Find where the given text appears and provide that cell's center as (x, y) coordinate. 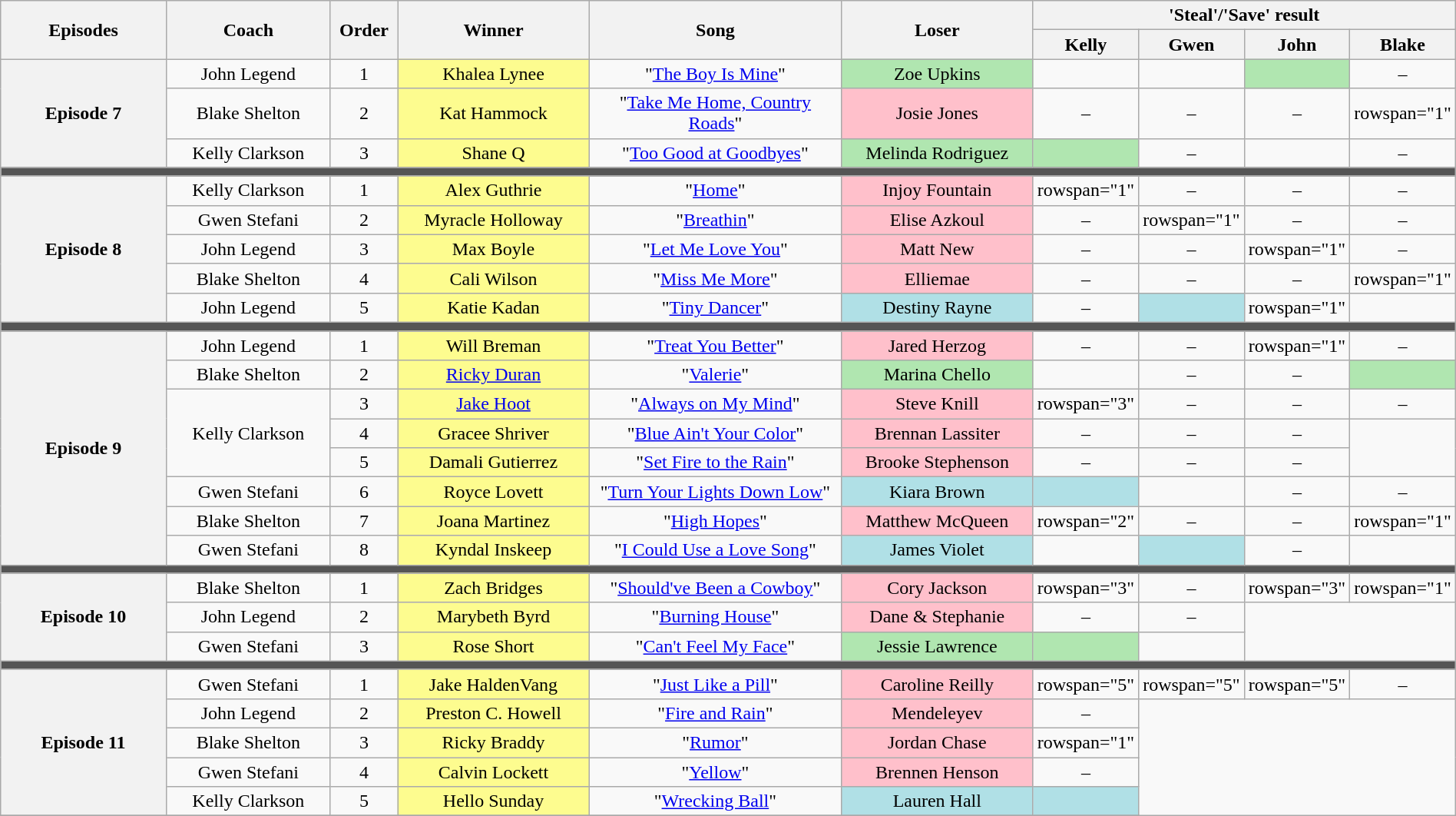
Jake HaldenVang (494, 684)
Hello Sunday (494, 801)
Kelly (1086, 45)
Marina Chello (937, 375)
Injoy Fountain (937, 191)
Episode 8 (84, 249)
"Too Good at Goodbyes" (715, 153)
Myracle Holloway (494, 220)
Episode 10 (84, 617)
"Take Me Home, Country Roads" (715, 114)
Ricky Duran (494, 375)
Zach Bridges (494, 588)
Kyndal Inskeep (494, 550)
Katie Kadan (494, 307)
Episodes (84, 30)
"Just Like a Pill" (715, 684)
Destiny Rayne (937, 307)
8 (364, 550)
Steve Knill (937, 404)
Episode 7 (84, 114)
Jake Hoot (494, 404)
Jordan Chase (937, 742)
Elliemae (937, 278)
Caroline Reilly (937, 684)
7 (364, 521)
Song (715, 30)
"Turn Your Lights Down Low" (715, 492)
Kiara Brown (937, 492)
Brennen Henson (937, 772)
Episode 11 (84, 742)
"Rumor" (715, 742)
"Should've Been a Cowboy" (715, 588)
Damali Gutierrez (494, 463)
Winner (494, 30)
"High Hopes" (715, 521)
"Set Fire to the Rain" (715, 463)
'Steal'/'Save' result (1244, 15)
Matthew McQueen (937, 521)
"Always on My Mind" (715, 404)
Dane & Stephanie (937, 617)
Josie Jones (937, 114)
James Violet (937, 550)
"Yellow" (715, 772)
Cory Jackson (937, 588)
Joana Martinez (494, 521)
Blake (1403, 45)
"Home" (715, 191)
Alex Guthrie (494, 191)
"Breathin" (715, 220)
Brooke Stephenson (937, 463)
Brennan Lassiter (937, 433)
"Miss Me More" (715, 278)
"The Boy Is Mine" (715, 74)
"Fire and Rain" (715, 713)
Jared Herzog (937, 345)
Rose Short (494, 646)
"Let Me Love You" (715, 249)
rowspan="2" (1086, 521)
Matt New (937, 249)
Loser (937, 30)
"Wrecking Ball" (715, 801)
Episode 9 (84, 447)
Marybeth Byrd (494, 617)
Shane Q (494, 153)
6 (364, 492)
Gracee Shriver (494, 433)
Mendeleyev (937, 713)
Coach (248, 30)
John (1297, 45)
"Burning House" (715, 617)
Jessie Lawrence (937, 646)
"I Could Use a Love Song" (715, 550)
Max Boyle (494, 249)
Elise Azkoul (937, 220)
Khalea Lynee (494, 74)
"Valerie" (715, 375)
Preston C. Howell (494, 713)
"Blue Ain't Your Color" (715, 433)
Kat Hammock (494, 114)
"Tiny Dancer" (715, 307)
Zoe Upkins (937, 74)
Order (364, 30)
"Can't Feel My Face" (715, 646)
Royce Lovett (494, 492)
Cali Wilson (494, 278)
Lauren Hall (937, 801)
Gwen (1192, 45)
Melinda Rodriguez (937, 153)
Calvin Lockett (494, 772)
"Treat You Better" (715, 345)
Ricky Braddy (494, 742)
Will Breman (494, 345)
